Identify which cell holds the provided text, then report its (x, y) central coordinate. 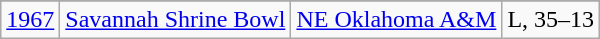
Savannah Shrine Bowl (176, 20)
L, 35–13 (551, 20)
1967 (30, 20)
NE Oklahoma A&M (396, 20)
